Search for the cell housing the specified text and yield its (x, y) center coordinate. 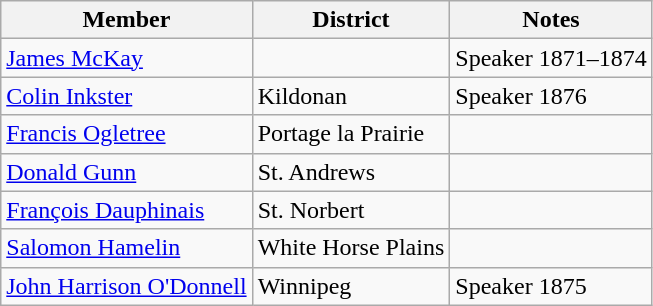
District (351, 20)
Speaker 1876 (551, 96)
Speaker 1875 (551, 286)
John Harrison O'Donnell (126, 286)
Kildonan (351, 96)
François Dauphinais (126, 210)
White Horse Plains (351, 248)
Notes (551, 20)
Salomon Hamelin (126, 248)
Speaker 1871–1874 (551, 58)
St. Norbert (351, 210)
Colin Inkster (126, 96)
Francis Ogletree (126, 134)
Donald Gunn (126, 172)
James McKay (126, 58)
Winnipeg (351, 286)
Member (126, 20)
Portage la Prairie (351, 134)
St. Andrews (351, 172)
